Identify which cell holds the provided text, then report its [X, Y] central coordinate. 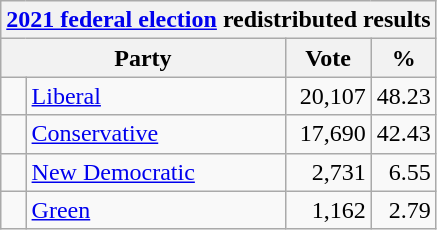
Vote [328, 58]
Party [143, 58]
% [404, 58]
New Democratic [156, 172]
20,107 [328, 96]
Liberal [156, 96]
6.55 [404, 172]
2.79 [404, 210]
17,690 [328, 134]
1,162 [328, 210]
42.43 [404, 134]
48.23 [404, 96]
2,731 [328, 172]
2021 federal election redistributed results [218, 20]
Conservative [156, 134]
Green [156, 210]
